Return (x, y) of the center of cell containing provided text 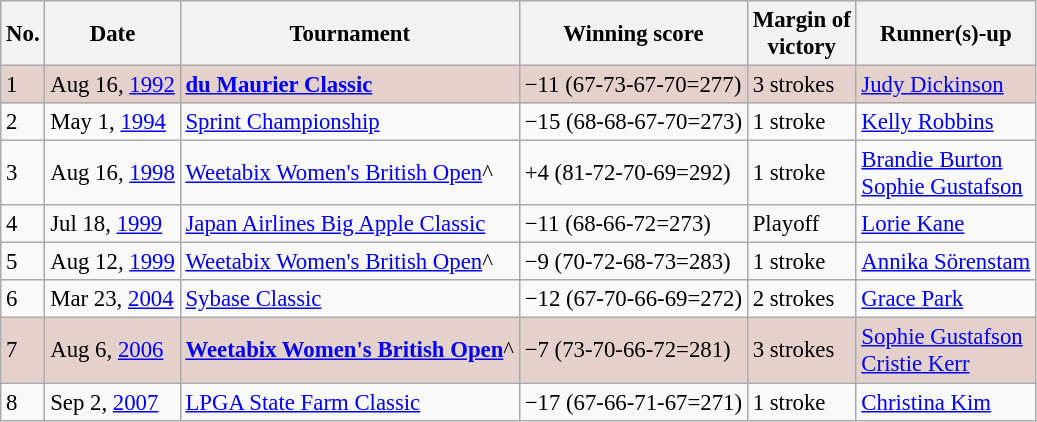
du Maurier Classic (350, 85)
Aug 16, 1998 (112, 174)
LPGA State Farm Classic (350, 402)
Aug 6, 2006 (112, 350)
Aug 16, 1992 (112, 85)
2 strokes (802, 299)
Christina Kim (946, 402)
May 1, 1994 (112, 122)
3 (23, 174)
−7 (73-70-66-72=281) (633, 350)
Sprint Championship (350, 122)
Grace Park (946, 299)
5 (23, 262)
Kelly Robbins (946, 122)
Winning score (633, 34)
Sophie Gustafson Cristie Kerr (946, 350)
Judy Dickinson (946, 85)
Runner(s)-up (946, 34)
2 (23, 122)
Japan Airlines Big Apple Classic (350, 224)
+4 (81-72-70-69=292) (633, 174)
4 (23, 224)
Sep 2, 2007 (112, 402)
Lorie Kane (946, 224)
−11 (67-73-67-70=277) (633, 85)
−11 (68-66-72=273) (633, 224)
−15 (68-68-67-70=273) (633, 122)
Brandie Burton Sophie Gustafson (946, 174)
Jul 18, 1999 (112, 224)
Sybase Classic (350, 299)
1 (23, 85)
Date (112, 34)
−9 (70-72-68-73=283) (633, 262)
Aug 12, 1999 (112, 262)
Annika Sörenstam (946, 262)
7 (23, 350)
Mar 23, 2004 (112, 299)
Margin ofvictory (802, 34)
Playoff (802, 224)
−17 (67-66-71-67=271) (633, 402)
Tournament (350, 34)
No. (23, 34)
−12 (67-70-66-69=272) (633, 299)
8 (23, 402)
6 (23, 299)
